Output the (x, y) coordinate of the center of the cell containing the given text.  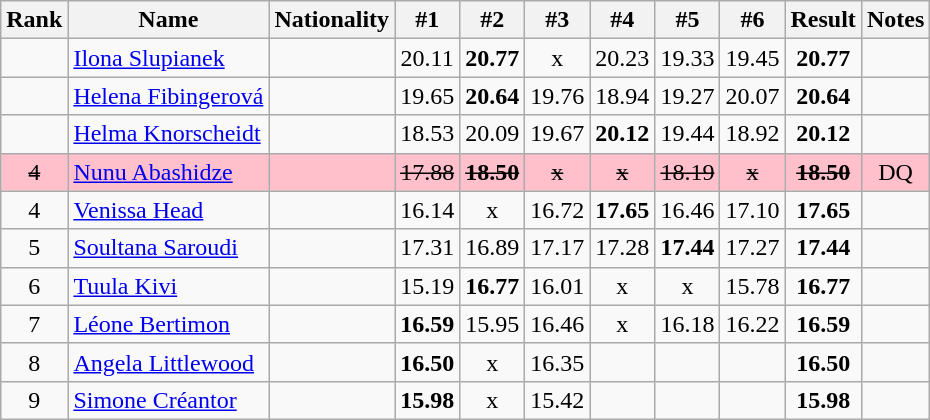
15.19 (428, 286)
17.10 (752, 210)
15.78 (752, 286)
17.88 (428, 172)
Ilona Slupianek (168, 58)
19.27 (688, 96)
Result (823, 20)
Nationality (332, 20)
#6 (752, 20)
Name (168, 20)
5 (34, 248)
Helma Knorscheidt (168, 134)
9 (34, 400)
19.33 (688, 58)
16.14 (428, 210)
Tuula Kivi (168, 286)
Simone Créantor (168, 400)
18.53 (428, 134)
#3 (558, 20)
19.45 (752, 58)
Venissa Head (168, 210)
8 (34, 362)
#4 (622, 20)
16.01 (558, 286)
18.19 (688, 172)
16.18 (688, 324)
15.95 (492, 324)
18.92 (752, 134)
17.28 (622, 248)
20.09 (492, 134)
#5 (688, 20)
7 (34, 324)
19.76 (558, 96)
16.35 (558, 362)
16.22 (752, 324)
19.44 (688, 134)
DQ (895, 172)
15.42 (558, 400)
20.23 (622, 58)
#1 (428, 20)
Helena Fibingerová (168, 96)
Angela Littlewood (168, 362)
6 (34, 286)
19.65 (428, 96)
18.94 (622, 96)
20.07 (752, 96)
Nunu Abashidze (168, 172)
19.67 (558, 134)
16.72 (558, 210)
Notes (895, 20)
#2 (492, 20)
Soultana Saroudi (168, 248)
17.27 (752, 248)
17.31 (428, 248)
Rank (34, 20)
20.11 (428, 58)
Léone Bertimon (168, 324)
16.89 (492, 248)
17.17 (558, 248)
